Provide the [X, Y] coordinate of the cell's center where the given text is located.  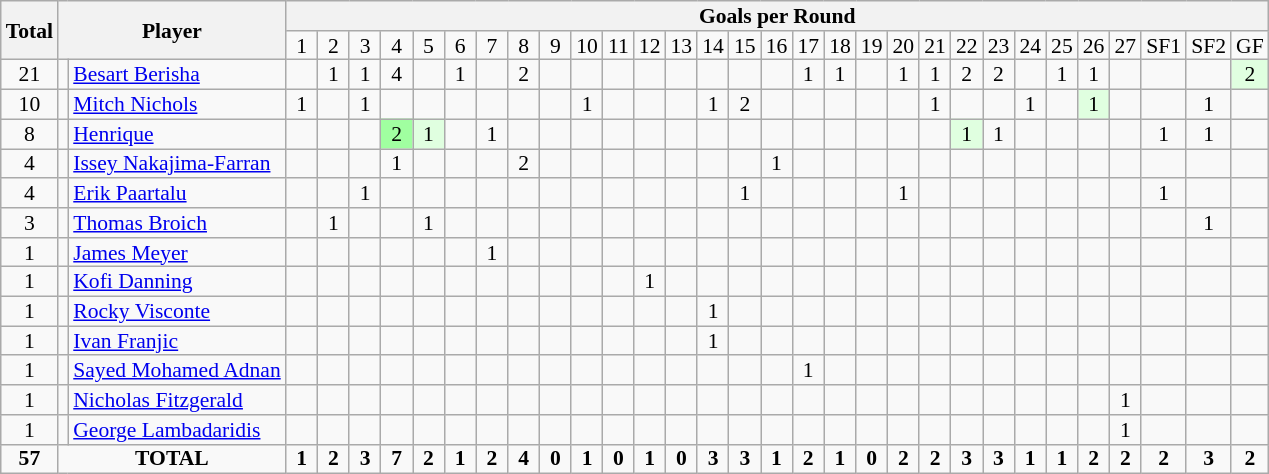
23 [999, 46]
26 [1094, 46]
Goals per Round [778, 16]
Henrique [177, 134]
6 [460, 46]
12 [650, 46]
SF2 [1208, 46]
19 [872, 46]
Kofi Danning [177, 282]
Besart Berisha [177, 75]
George Lambadaridis [177, 430]
Player [172, 30]
15 [745, 46]
14 [713, 46]
SF1 [1164, 46]
17 [808, 46]
27 [1125, 46]
5 [429, 46]
Erik Paartalu [177, 193]
24 [1030, 46]
Sayed Mohamed Adnan [177, 371]
13 [682, 46]
25 [1062, 46]
11 [618, 46]
Total [30, 30]
James Meyer [177, 253]
Issey Nakajima-Farran [177, 164]
Mitch Nichols [177, 105]
TOTAL [172, 459]
Ivan Franjic [177, 341]
22 [967, 46]
9 [555, 46]
20 [903, 46]
Rocky Visconte [177, 312]
GF [1250, 46]
18 [840, 46]
57 [30, 459]
Thomas Broich [177, 223]
Nicholas Fitzgerald [177, 400]
16 [777, 46]
